Extract the (x, y) coordinate from the center of the cell holding the provided text.  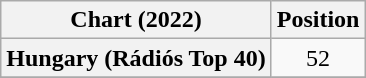
Chart (2022) (136, 20)
Hungary (Rádiós Top 40) (136, 58)
Position (318, 20)
52 (318, 58)
